Provide the [X, Y] coordinate of the cell's center where the given text is located.  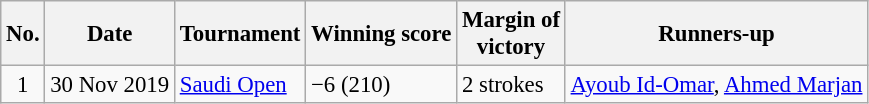
Winning score [382, 34]
Date [110, 34]
30 Nov 2019 [110, 85]
Runners-up [716, 34]
Margin ofvictory [512, 34]
Ayoub Id-Omar, Ahmed Marjan [716, 85]
Saudi Open [240, 85]
Tournament [240, 34]
−6 (210) [382, 85]
1 [23, 85]
2 strokes [512, 85]
No. [23, 34]
